Pinpoint the cell where the given text exists, returning its (X, Y) midpoint coordinate. 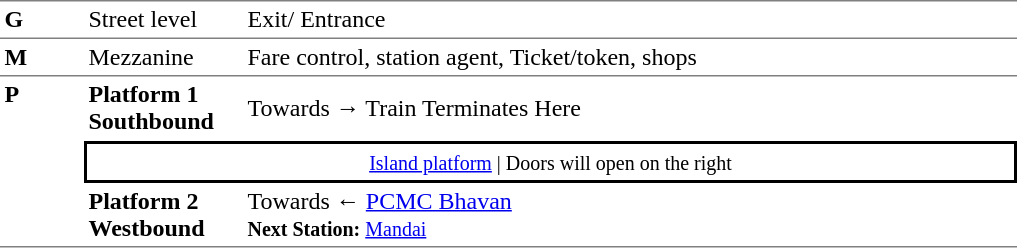
M (42, 58)
Platform 1Southbound (164, 108)
Towards ← PCMC BhavanNext Station: Mandai (630, 215)
G (42, 20)
Platform 2Westbound (164, 215)
Exit/ Entrance (630, 20)
P (42, 162)
Fare control, station agent, Ticket/token, shops (630, 58)
Street level (164, 20)
Towards → Train Terminates Here (630, 108)
Mezzanine (164, 58)
Island platform | Doors will open on the right (550, 162)
